For the text-containing cell, return its midpoint in [X, Y] coordinate format. 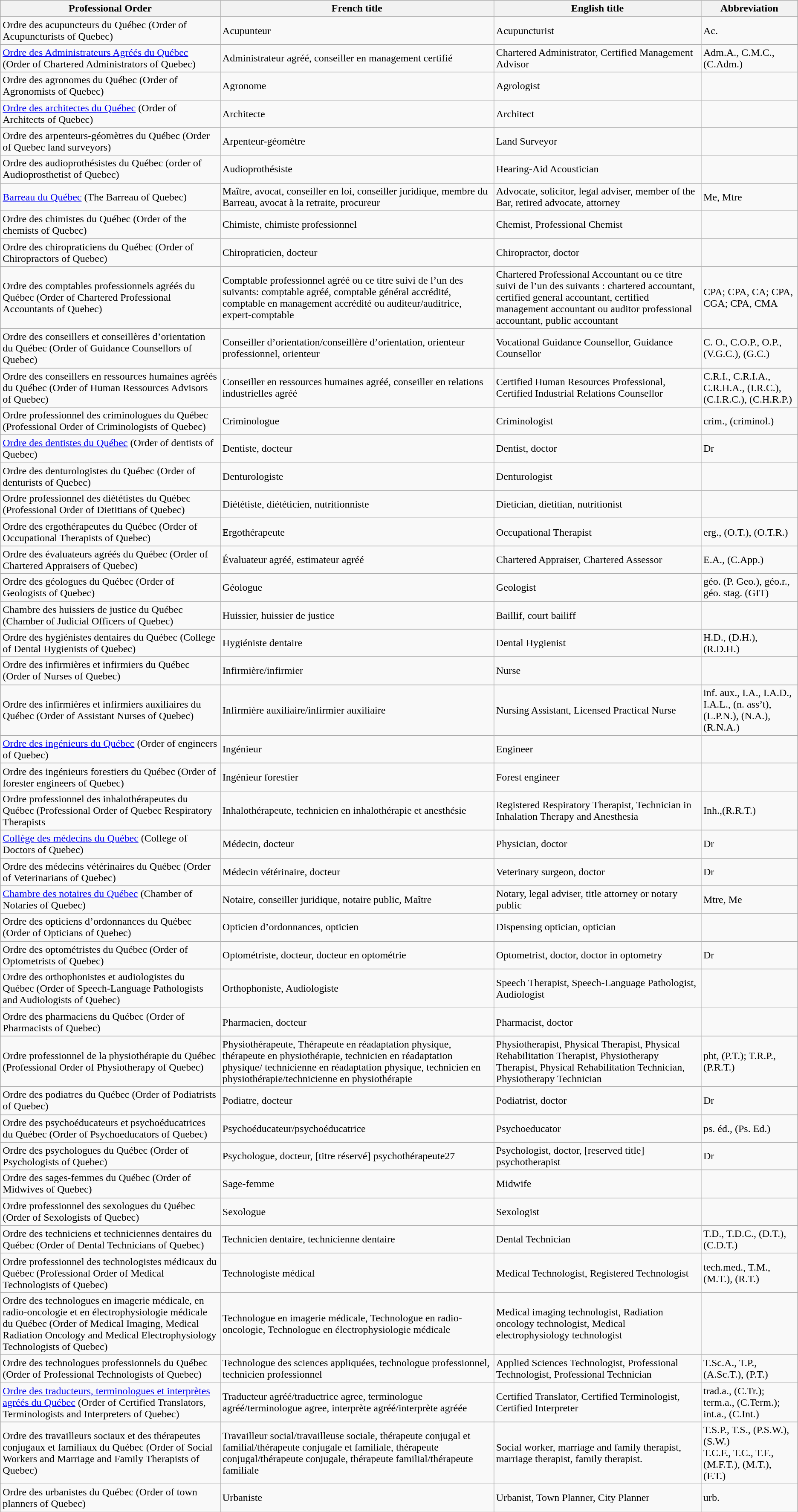
Chemist, Professional Chemist [597, 224]
Pharmacist, doctor [597, 1022]
Ordre des urbanistes du Québec (Order of town planners of Quebec) [110, 1498]
Ordre des conseillers en ressources humaines agréés du Québec (Order of Human Ressources Advisors of Quebec) [110, 387]
English title [597, 9]
Optometrist, doctor, doctor in optometry [597, 955]
Adm.A., C.M.C., (C.Adm.) [749, 58]
trad.a., (C.Tr.); term.a., (C.Term.); int.a., (C.Int.) [749, 1402]
CPA; CPA, CA; CPA, CGA; CPA, CMA [749, 297]
Ordre des médecins vétérinaires du Québec (Order of Veterinarians of Quebec) [110, 872]
Registered Respiratory Therapist, Technician in Inhalation Therapy and Anesthesia [597, 810]
Ordre professionnel des inhalothérapeutes du Québec (Professional Order of Quebec Respiratory Therapists [110, 810]
Ordre des comptables professionnels agréés du Québec (Order of Chartered Professional Accountants of Quebec) [110, 297]
Acupunteur [357, 31]
Ordre des architectes du Québec (Order of Architects of Quebec) [110, 113]
Ordre des acupuncteurs du Québec (Order of Acupuncturists of Quebec) [110, 31]
Veterinary surgeon, doctor [597, 872]
Notaire, conseiller juridique, notaire public, Maître [357, 900]
Ingénieur forestier [357, 777]
Physician, doctor [597, 844]
Ordre des podiatres du Québec (Order of Podiatrists of Quebec) [110, 1100]
Speech Therapist, Speech-Language Pathologist, Audiologist [597, 989]
Opticien d’ordonnances, opticien [357, 927]
Ordre des traducteurs, terminologues et interprètes agréés du Québec (Order of Certified Translators, Terminologists and Interpreters of Quebec) [110, 1402]
Conseiller en ressources humaines agréé, conseiller en relations industrielles agréé [357, 387]
Pharmacien, docteur [357, 1022]
Ordre des orthophonistes et audiologistes du Québec (Order of Speech-Language Pathologists and Audiologists of Quebec) [110, 989]
Arpenteur-géomètre [357, 142]
French title [357, 9]
Me, Mtre [749, 197]
Chambre des notaires du Québec (Chamber of Notaries of Quebec) [110, 900]
T.S.P., T.S., (P.S.W.), (S.W.)T.C.F., T.C., T.F., (M.F.T.), (M.T.), (F.T.) [749, 1453]
Dental Technician [597, 1239]
Podiatrist, doctor [597, 1100]
Medical Technologist, Registered Technologist [597, 1273]
Professional Order [110, 9]
Applied Sciences Technologist, Professional Technologist, Professional Technician [597, 1368]
Administrateur agréé, conseiller en management certifié [357, 58]
Ordre des infirmières et infirmiers auxiliaires du Québec (Order of Assistant Nurses of Quebec) [110, 710]
Ordre des hygiénistes dentaires du Québec (College of Dental Hygienists of Quebec) [110, 643]
C.R.I., C.R.I.A., C.R.H.A., (I.R.C.), (C.I.R.C.), (C.H.R.P.) [749, 387]
Sexologist [597, 1211]
Architect [597, 113]
Ordre des dentistes du Québec (Order of dentists of Quebec) [110, 449]
Ordre des chiropraticiens du Québec (Order of Chiropractors of Quebec) [110, 252]
H.D., (D.H.), (R.D.H.) [749, 643]
Ordre des audioprothésistes du Québec (order of Audioprosthetist of Quebec) [110, 169]
Optométriste, docteur, docteur en optométrie [357, 955]
Sage-femme [357, 1184]
Ordre des chimistes du Québec (Order of the chemists of Quebec) [110, 224]
Géologue [357, 588]
Chimiste, chimiste professionnel [357, 224]
Diététiste, diététicien, nutritionniste [357, 504]
Infirmière auxiliaire/infirmier auxiliaire [357, 710]
crim., (criminol.) [749, 421]
Denturologiste [357, 477]
Ergothérapeute [357, 532]
Land Surveyor [597, 142]
Psychoeducator [597, 1129]
Ordre des Administrateurs Agréés du Québec (Order of Chartered Administrators of Quebec) [110, 58]
Ordre des évaluateurs agréés du Québec (Order of Chartered Appraisers of Quebec) [110, 560]
Ordre des ingénieurs forestiers du Québec (Order of forester engineers of Quebec) [110, 777]
Notary, legal adviser, title attorney or notary public [597, 900]
Psychologue, docteur, [titre réservé] psychothérapeute27 [357, 1156]
Technologue des sciences appliquées, technologue professionnel, technicien professionnel [357, 1368]
Dispensing optician, optician [597, 927]
Chartered Appraiser, Chartered Assessor [597, 560]
Ordre des ergothérapeutes du Québec (Order of Occupational Therapists of Quebec) [110, 532]
tech.med., T.M., (M.T.), (R.T.) [749, 1273]
Ordre des pharmaciens du Québec (Order of Pharmacists of Quebec) [110, 1022]
Acupuncturist [597, 31]
Chiropraticien, docteur [357, 252]
Chiropractor, doctor [597, 252]
Ingénieur [357, 749]
Criminologue [357, 421]
Ordre professionnel des criminologues du Québec (Professional Order of Criminologists of Quebec) [110, 421]
T.Sc.A., T.P., (A.Sc.T.), (P.T.) [749, 1368]
Certified Human Resources Professional, Certified Industrial Relations Counsellor [597, 387]
Baillif, court bailiff [597, 615]
Infirmière/infirmier [357, 670]
Hygiéniste dentaire [357, 643]
Criminologist [597, 421]
Médecin vétérinaire, docteur [357, 872]
Ordre professionnel des diététistes du Québec (Professional Order of Dietitians of Quebec) [110, 504]
Ordre des technologues professionnels du Québec (Order of Professional Technologists of Quebec) [110, 1368]
Sexologue [357, 1211]
Technologue en imagerie médicale, Technologue en radio-oncologie, Technologue en électrophysiologie médicale [357, 1323]
Ordre des opticiens d’ordonnances du Québec (Order of Opticians of Quebec) [110, 927]
Ordre des sages-femmes du Québec (Order of Midwives of Quebec) [110, 1184]
Chartered Administrator, Certified Management Advisor [597, 58]
Barreau du Québec (The Barreau of Quebec) [110, 197]
Ordre des agronomes du Québec (Order of Agronomists of Quebec) [110, 86]
Ordre professionnel des technologistes médicaux du Québec (Professional Order of Medical Technologists of Quebec) [110, 1273]
Abbreviation [749, 9]
Maître, avocat, conseiller en loi, conseiller juridique, membre du Barreau, avocat à la retraite, procureur [357, 197]
erg., (O.T.), (O.T.R.) [749, 532]
Architecte [357, 113]
Ordre des optométristes du Québec (Order of Optometrists of Quebec) [110, 955]
pht, (P.T.); T.R.P., (P.R.T.) [749, 1061]
Chambre des huissiers de justice du Québec (Chamber of Judicial Officers of Quebec) [110, 615]
Ordre des ingénieurs du Québec (Order of engineers of Quebec) [110, 749]
urb. [749, 1498]
Traducteur agréé/traductrice agree, terminologue agréé/terminologue agree, interprète agréé/interprète agréée [357, 1402]
Advocate, solicitor, legal adviser, member of the Bar, retired advocate, attorney [597, 197]
Vocational Guidance Counsellor, Guidance Counsellor [597, 348]
Ordre professionnel de la physiothérapie du Québec (Professional Order of Physiotherapy of Quebec) [110, 1061]
E.A., (C.App.) [749, 560]
Inhalothérapeute, technicien en inhalothérapie et anesthésie [357, 810]
Évaluateur agréé, estimateur agréé [357, 560]
Technicien dentaire, technicienne dentaire [357, 1239]
Ordre des infirmières et infirmiers du Québec (Order of Nurses of Quebec) [110, 670]
Conseiller d’orientation/conseillère d’orientation, orienteur professionnel, orienteur [357, 348]
Social worker, marriage and family therapist, marriage therapist, family therapist. [597, 1453]
Mtre, Me [749, 900]
Forest engineer [597, 777]
Dental Hygienist [597, 643]
Collège des médecins du Québec (College of Doctors of Quebec) [110, 844]
Podiatre, docteur [357, 1100]
Agronome [357, 86]
Orthophoniste, Audiologiste [357, 989]
Inh.,(R.R.T.) [749, 810]
Technologiste médical [357, 1273]
Ordre des conseillers et conseillères d’orientation du Québec (Order of Guidance Counsellors of Quebec) [110, 348]
Nurse [597, 670]
Ac. [749, 31]
Denturologist [597, 477]
Engineer [597, 749]
Audioprothésiste [357, 169]
Dentist, doctor [597, 449]
Ordre des géologues du Québec (Order of Geologists of Quebec) [110, 588]
Hearing-Aid Acoustician [597, 169]
Nursing Assistant, Licensed Practical Nurse [597, 710]
Ordre des psychoéducateurs et psychoéducatrices du Québec (Order of Psychoeducators of Quebec) [110, 1129]
Geologist [597, 588]
Huissier, huissier de justice [357, 615]
géo. (P. Geo.), géo.r., géo. stag. (GIT) [749, 588]
Urbanist, Town Planner, City Planner [597, 1498]
Medical imaging technologist, Radiation oncology technologist, Medical electrophysiology technologist [597, 1323]
Ordre des psychologues du Québec (Order of Psychologists of Quebec) [110, 1156]
Ordre des techniciens et techniciennes dentaires du Québec (Order of Dental Technicians of Quebec) [110, 1239]
Midwife [597, 1184]
Occupational Therapist [597, 532]
Dentiste, docteur [357, 449]
Urbaniste [357, 1498]
Certified Translator, Certified Terminologist, Certified Interpreter [597, 1402]
Agrologist [597, 86]
T.D., T.D.C., (D.T.), (C.D.T.) [749, 1239]
inf. aux., I.A., I.A.D., I.A.L., (n. ass’t), (L.P.N.), (N.A.), (R.N.A.) [749, 710]
Médecin, docteur [357, 844]
Psychoéducateur/psychoéducatrice [357, 1129]
Dietician, dietitian, nutritionist [597, 504]
ps. éd., (Ps. Ed.) [749, 1129]
Ordre des arpenteurs-géomètres du Québec (Order of Quebec land surveyors) [110, 142]
Ordre des denturologistes du Québec (Order of denturists of Quebec) [110, 477]
C. O., C.O.P., O.P., (V.G.C.), (G.C.) [749, 348]
Ordre professionnel des sexologues du Québec (Order of Sexologists of Quebec) [110, 1211]
Psychologist, doctor, [reserved title] psychotherapist [597, 1156]
